Return (x, y) of the center of cell containing provided text 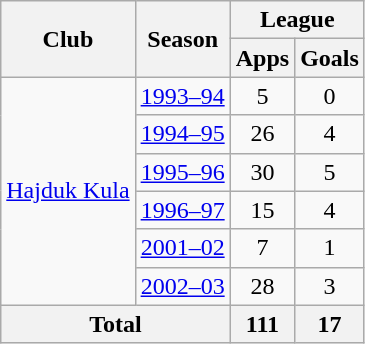
2002–03 (182, 286)
Goals (330, 58)
17 (330, 324)
30 (262, 172)
League (297, 20)
3 (330, 286)
1 (330, 248)
Hajduk Kula (68, 191)
111 (262, 324)
15 (262, 210)
Apps (262, 58)
Season (182, 39)
7 (262, 248)
0 (330, 96)
Total (116, 324)
1996–97 (182, 210)
1993–94 (182, 96)
Club (68, 39)
26 (262, 134)
28 (262, 286)
1994–95 (182, 134)
1995–96 (182, 172)
2001–02 (182, 248)
